Locate the cell with the specified text and output its [X, Y] center coordinate. 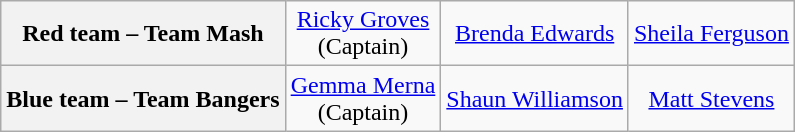
Brenda Edwards [535, 34]
Shaun Williamson [535, 98]
Blue team – Team Bangers [143, 98]
Sheila Ferguson [711, 34]
Ricky Groves(Captain) [363, 34]
Matt Stevens [711, 98]
Red team – Team Mash [143, 34]
Gemma Merna(Captain) [363, 98]
